Capture the cell that displays the provided text and extract its [X, Y] central coordinate. 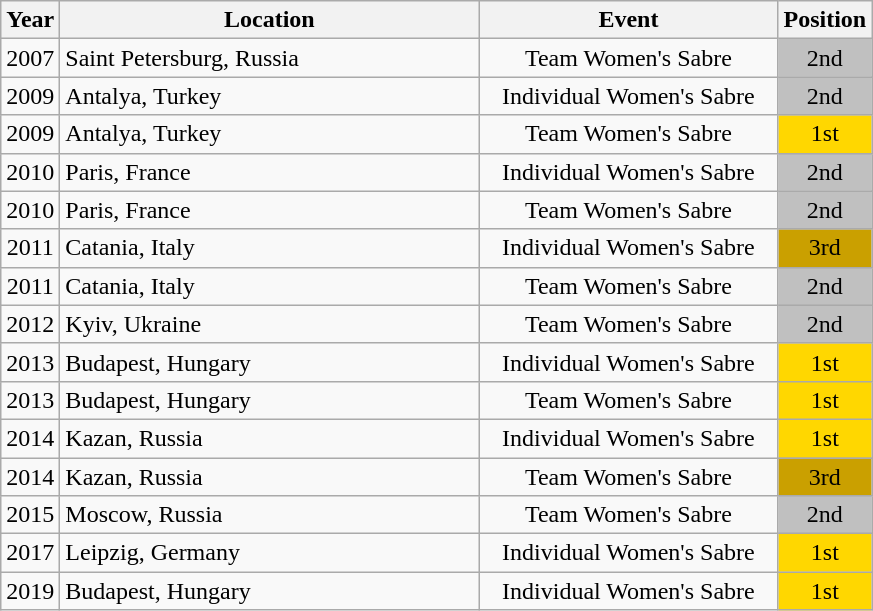
2019 [30, 591]
2017 [30, 553]
2015 [30, 515]
2007 [30, 58]
Location [270, 20]
Event [628, 20]
Position [825, 20]
Kyiv, Ukraine [270, 324]
Leipzig, Germany [270, 553]
Moscow, Russia [270, 515]
Saint Petersburg, Russia [270, 58]
Year [30, 20]
2012 [30, 324]
